Pinpoint the cell where the given text exists, returning its (X, Y) midpoint coordinate. 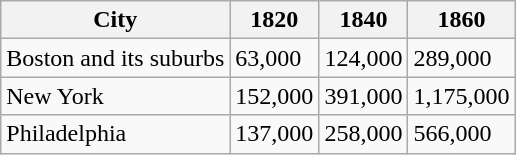
566,000 (462, 134)
137,000 (274, 134)
1,175,000 (462, 96)
City (116, 20)
Philadelphia (116, 134)
124,000 (364, 58)
258,000 (364, 134)
1860 (462, 20)
Boston and its suburbs (116, 58)
391,000 (364, 96)
152,000 (274, 96)
1820 (274, 20)
289,000 (462, 58)
63,000 (274, 58)
New York (116, 96)
1840 (364, 20)
